Return (X, Y) of the center of cell containing provided text 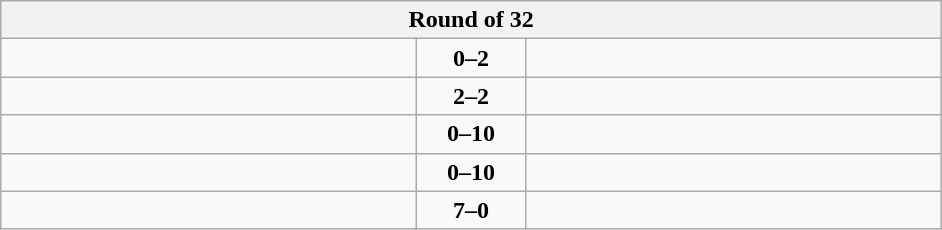
0–2 (472, 58)
7–0 (472, 210)
Round of 32 (472, 20)
2–2 (472, 96)
